Identify which cell holds the provided text, then report its (X, Y) central coordinate. 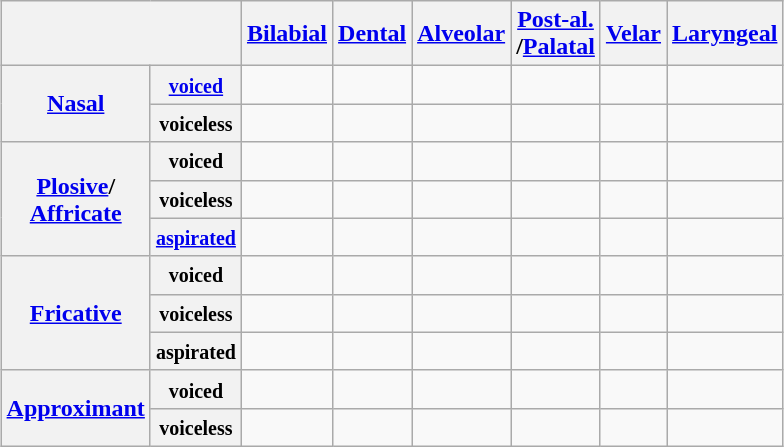
Velar (633, 34)
Nasal (76, 104)
Post-al./Palatal (556, 34)
Approximant (76, 408)
Fricative (76, 313)
Bilabial (286, 34)
Laryngeal (725, 34)
Alveolar (462, 34)
Dental (372, 34)
Plosive/Affricate (76, 199)
